Identify which cell holds the provided text, then report its (X, Y) central coordinate. 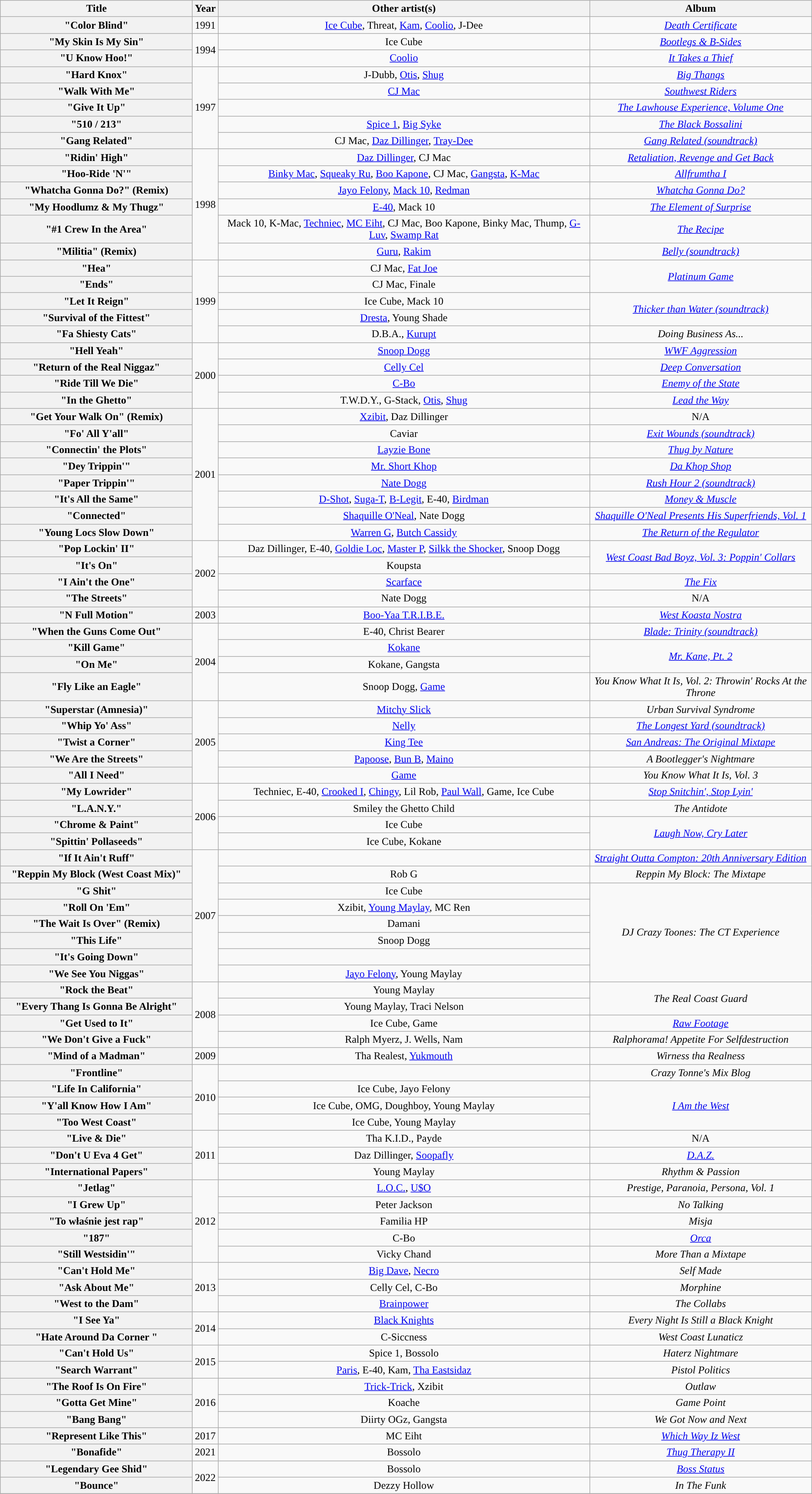
You Know What It Is, Vol. 3 (701, 775)
MC Eiht (404, 1436)
Bootlegs & B-Sides (701, 42)
Ice Cube, Game (404, 1023)
"Whatcha Gonna Do?" (Remix) (96, 190)
"G Shit" (96, 891)
C-Siccness (404, 1337)
"Rock the Beat" (96, 990)
"On Me" (96, 664)
"Hea" (96, 268)
Orca (701, 1238)
"Get Your Walk On" (Remix) (96, 417)
Shaquille O'Neal Presents His Superfriends, Vol. 1 (701, 516)
2015 (206, 1362)
"Fo' All Y'all" (96, 433)
Exit Wounds (soundtrack) (701, 433)
Death Certificate (701, 25)
Da Khop Shop (701, 466)
"Color Blind" (96, 25)
Which Way Iz West (701, 1436)
1994 (206, 50)
The Real Coast Guard (701, 998)
The Element of Surprise (701, 207)
Ralph Myerz, J. Wells, Nam (404, 1040)
"Walk With Me" (96, 91)
"Spittin' Pollaseeds" (96, 841)
Damani (404, 924)
2009 (206, 1056)
The Return of the Regulator (701, 532)
Papoose, Bun B, Maino (404, 759)
Crazy Tonne's Mix Blog (701, 1073)
"Fly Like an Eagle" (96, 686)
"Ends" (96, 285)
"Let It Reign" (96, 301)
Spice 1, Big Syke (404, 124)
Black Knights (404, 1320)
"Bang Bang" (96, 1419)
Mack 10, K-Mac, Techniec, MC Eiht, CJ Mac, Boo Kapone, Binky Mac, Thump, G-Luv, Swamp Rat (404, 229)
1991 (206, 25)
Daz Dillinger, CJ Mac (404, 157)
2022 (206, 1477)
Urban Survival Syndrome (701, 709)
"I Ain't the One" (96, 582)
"Too West Coast" (96, 1122)
2012 (206, 1221)
"Represent Like This" (96, 1436)
Year (206, 9)
E-40, Christ Bearer (404, 631)
Brainpower (404, 1304)
Game (404, 775)
"The Streets" (96, 598)
CJ Mac, Finale (404, 285)
More Than a Mixtape (701, 1254)
Young Maylay, Traci Nelson (404, 1006)
Allfrumtha I (701, 174)
2001 (206, 474)
I Am the West (701, 1106)
Familia HP (404, 1221)
"Paper Trippin'" (96, 483)
"Still Westsidin'" (96, 1254)
No Talking (701, 1205)
"Survival of the Fittest" (96, 318)
"It's On" (96, 565)
"Chrome & Paint" (96, 825)
Diirty OGz, Gangsta (404, 1419)
Layzie Bone (404, 450)
Rush Hour 2 (soundtrack) (701, 483)
Album (701, 9)
"Legendary Gee Shid" (96, 1469)
D.A.Z. (701, 1155)
"Connected" (96, 516)
D.B.A., Kurupt (404, 334)
Dresta, Young Shade (404, 318)
Big Dave, Necro (404, 1271)
Mr. Kane, Pt. 2 (701, 656)
"Dey Trippin'" (96, 466)
"Ridin' High" (96, 157)
Daz Dillinger, E-40, Goldie Loc, Master P, Silkk the Shocker, Snoop Dogg (404, 549)
"If It Ain't Ruff" (96, 858)
Guru, Rakim (404, 252)
It Takes a Thief (701, 58)
Other artist(s) (404, 9)
Mr. Short Khop (404, 466)
"Life In California" (96, 1089)
Snoop Dogg, Game (404, 686)
"Hate Around Da Corner " (96, 1337)
"We See You Niggas" (96, 973)
"I See Ya" (96, 1320)
"West to the Dam" (96, 1304)
Boss Status (701, 1469)
"Reppin My Block (West Coast Mix)" (96, 874)
You Know What It Is, Vol. 2: Throwin' Rocks At the Throne (701, 686)
King Tee (404, 742)
"Gang Related" (96, 141)
Scarface (404, 582)
Ice Cube, Mack 10 (404, 301)
"In the Ghetto" (96, 400)
"Bounce" (96, 1485)
Ice Cube, Young Maylay (404, 1122)
We Got Now and Next (701, 1419)
"Frontline" (96, 1073)
Whatcha Gonna Do? (701, 190)
"Militia" (Remix) (96, 252)
Xzibit, Young Maylay, MC Ren (404, 907)
"I Grew Up" (96, 1205)
"510 / 213" (96, 124)
The Lawhouse Experience, Volume One (701, 108)
1998 (206, 204)
Haterz Nightmare (701, 1353)
2017 (206, 1436)
Celly Cel, C-Bo (404, 1287)
DJ Crazy Toones: The CT Experience (701, 932)
2005 (206, 742)
Caviar (404, 433)
Stop Snitchin', Stop Lyin' (701, 792)
"Fa Shiesty Cats" (96, 334)
2008 (206, 1015)
Nelly (404, 726)
Title (96, 9)
The Antidote (701, 808)
CJ Mac, Daz Dillinger, Tray-Dee (404, 141)
Platinum Game (701, 276)
"Gotta Get Mine" (96, 1403)
"Hard Knox" (96, 75)
Spice 1, Bossolo (404, 1353)
Straight Outta Compton: 20th Anniversary Edition (701, 858)
"Y'all Know How I Am" (96, 1106)
Binky Mac, Squeaky Ru, Boo Kapone, CJ Mac, Gangsta, K-Mac (404, 174)
Southwest Riders (701, 91)
The Black Bossalini (701, 124)
"Can't Hold Me" (96, 1271)
"Live & Die" (96, 1139)
Every Night Is Still a Black Knight (701, 1320)
"International Papers" (96, 1172)
Koupsta (404, 565)
Wirness tha Realness (701, 1056)
"We Don't Give a Fuck" (96, 1040)
Celly Cel (404, 367)
E-40, Mack 10 (404, 207)
"Search Warrant" (96, 1370)
Morphine (701, 1287)
Reppin My Block: The Mixtape (701, 874)
Doing Business As... (701, 334)
The Fix (701, 582)
Vicky Chand (404, 1254)
Smiley the Ghetto Child (404, 808)
"Can't Hold Us" (96, 1353)
Thug by Nature (701, 450)
Game Point (701, 1403)
Daz Dillinger, Soopafly (404, 1155)
Shaquille O'Neal, Nate Dogg (404, 516)
Pistol Politics (701, 1370)
The Recipe (701, 229)
Raw Footage (701, 1023)
West Koasta Nostra (701, 615)
Outlaw (701, 1386)
"Jetlag" (96, 1188)
2013 (206, 1287)
"It's Going Down" (96, 957)
WWF Aggression (701, 351)
Kokane, Gangsta (404, 664)
2010 (206, 1097)
Warren G, Butch Cassidy (404, 532)
"To właśnie jest rap" (96, 1221)
"Pop Lockin' II" (96, 549)
Trick-Trick, Xzibit (404, 1386)
Boo-Yaa T.R.I.B.E. (404, 615)
Self Made (701, 1271)
"When the Guns Come Out" (96, 631)
Tha K.I.D., Payde (404, 1139)
Thicker than Water (soundtrack) (701, 309)
"U Know Hoo!" (96, 58)
In The Funk (701, 1485)
Prestige, Paranoia, Persona, Vol. 1 (701, 1188)
2004 (206, 662)
Rhythm & Passion (701, 1172)
"187" (96, 1238)
2021 (206, 1452)
Coolio (404, 58)
Ice Cube, Kokane (404, 841)
West Coast Lunaticz (701, 1337)
Dezzy Hollow (404, 1485)
Ralphorama! Appetite For Selfdestruction (701, 1040)
"The Roof Is On Fire" (96, 1386)
T.W.D.Y., G-Stack, Otis, Shug (404, 400)
The Longest Yard (soundtrack) (701, 726)
Lead the Way (701, 400)
1999 (206, 301)
"Bonafide" (96, 1452)
"The Wait Is Over" (Remix) (96, 924)
Ice Cube, Threat, Kam, Coolio, J-Dee (404, 25)
Blade: Trinity (soundtrack) (701, 631)
"L.A.N.Y." (96, 808)
"Hell Yeah" (96, 351)
"Whip Yo' Ass" (96, 726)
Tha Realest, Yukmouth (404, 1056)
Big Thangs (701, 75)
"Mind of a Madman" (96, 1056)
2006 (206, 817)
Ice Cube, Jayo Felony (404, 1089)
2007 (206, 916)
Laugh Now, Cry Later (701, 833)
"Young Locs Slow Down" (96, 532)
"Don't U Eva 4 Get" (96, 1155)
Ice Cube, OMG, Doughboy, Young Maylay (404, 1106)
"Ride Till We Die" (96, 384)
"Ask About Me" (96, 1287)
"Get Used to It" (96, 1023)
"My Lowrider" (96, 792)
2002 (206, 574)
Jayo Felony, Mack 10, Redman (404, 190)
San Andreas: The Original Mixtape (701, 742)
"Return of the Real Niggaz" (96, 367)
Belly (soundtrack) (701, 252)
J-Dubb, Otis, Shug (404, 75)
Koache (404, 1403)
2011 (206, 1155)
2016 (206, 1403)
Retaliation, Revenge and Get Back (701, 157)
"Give It Up" (96, 108)
Gang Related (soundtrack) (701, 141)
Paris, E-40, Kam, Tha Eastsidaz (404, 1370)
Thug Therapy II (701, 1452)
"Twist a Corner" (96, 742)
Kokane (404, 648)
"Hoo-Ride 'N'" (96, 174)
"Superstar (Amnesia)" (96, 709)
CJ Mac (404, 91)
"My Skin Is My Sin" (96, 42)
2000 (206, 375)
Xzibit, Daz Dillinger (404, 417)
"Connectin' the Plots" (96, 450)
Deep Conversation (701, 367)
"N Full Motion" (96, 615)
"We Are the Streets" (96, 759)
1997 (206, 108)
L.O.C., U$O (404, 1188)
The Collabs (701, 1304)
Techniec, E-40, Crooked I, Chingy, Lil Rob, Paul Wall, Game, Ice Cube (404, 792)
"All I Need" (96, 775)
Enemy of the State (701, 384)
2014 (206, 1329)
West Coast Bad Boyz, Vol. 3: Poppin' Collars (701, 557)
Money & Muscle (701, 499)
Misja (701, 1221)
Rob G (404, 874)
"Roll On 'Em" (96, 907)
"#1 Crew In the Area" (96, 229)
"My Hoodlumz & My Thugz" (96, 207)
D-Shot, Suga-T, B-Legit, E-40, Birdman (404, 499)
Mitchy Slick (404, 709)
"It's All the Same" (96, 499)
Jayo Felony, Young Maylay (404, 973)
"Every Thang Is Gonna Be Alright" (96, 1006)
CJ Mac, Fat Joe (404, 268)
2003 (206, 615)
"This Life" (96, 940)
A Bootlegger's Nightmare (701, 759)
Peter Jackson (404, 1205)
"Kill Game" (96, 648)
